From the cell containing the given text, extract its center point as [x, y] coordinate. 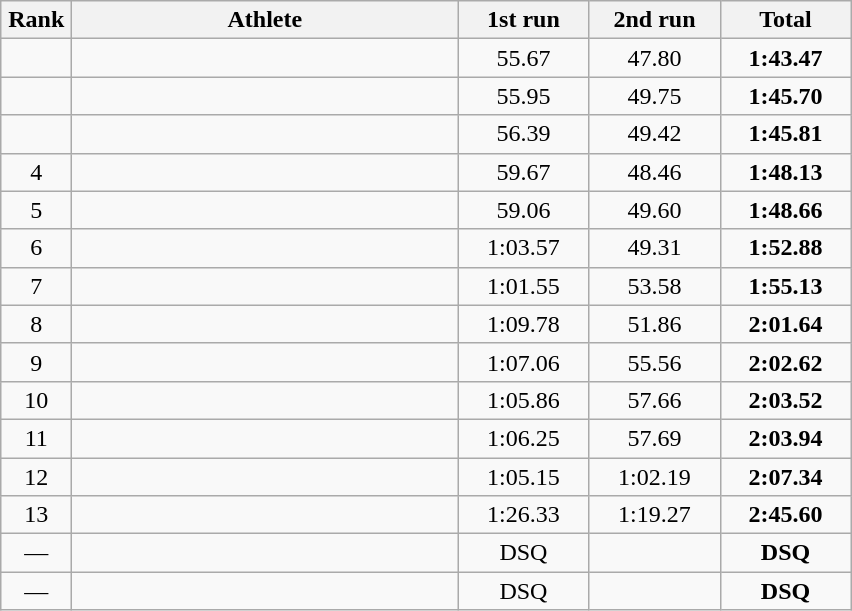
Total [786, 20]
49.31 [654, 248]
1:26.33 [524, 515]
1:19.27 [654, 515]
1:48.13 [786, 172]
11 [36, 438]
48.46 [654, 172]
1:05.86 [524, 400]
8 [36, 324]
49.60 [654, 210]
2:03.52 [786, 400]
1:07.06 [524, 362]
1:43.47 [786, 58]
1st run [524, 20]
47.80 [654, 58]
57.66 [654, 400]
55.56 [654, 362]
49.42 [654, 134]
49.75 [654, 96]
59.06 [524, 210]
13 [36, 515]
51.86 [654, 324]
1:01.55 [524, 286]
9 [36, 362]
4 [36, 172]
1:52.88 [786, 248]
1:05.15 [524, 477]
Athlete [265, 20]
56.39 [524, 134]
1:55.13 [786, 286]
2:03.94 [786, 438]
Rank [36, 20]
1:45.70 [786, 96]
5 [36, 210]
53.58 [654, 286]
7 [36, 286]
57.69 [654, 438]
2nd run [654, 20]
1:09.78 [524, 324]
59.67 [524, 172]
1:45.81 [786, 134]
1:06.25 [524, 438]
1:48.66 [786, 210]
55.67 [524, 58]
2:01.64 [786, 324]
1:03.57 [524, 248]
2:02.62 [786, 362]
2:07.34 [786, 477]
12 [36, 477]
2:45.60 [786, 515]
6 [36, 248]
1:02.19 [654, 477]
55.95 [524, 96]
10 [36, 400]
